Return the (x, y) coordinate for the center point of the cell that contains the specified text.  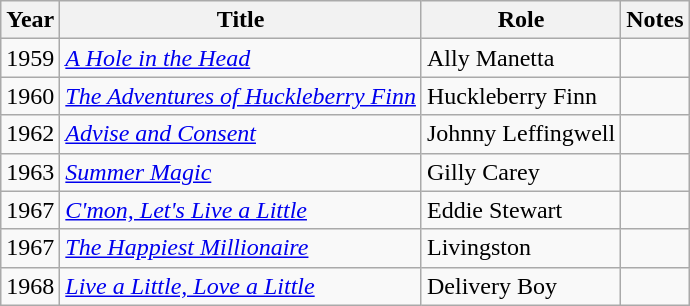
C'mon, Let's Live a Little (241, 210)
Year (30, 20)
Role (520, 20)
Delivery Boy (520, 286)
Livingston (520, 248)
Huckleberry Finn (520, 96)
Live a Little, Love a Little (241, 286)
1959 (30, 58)
Notes (655, 20)
1962 (30, 134)
1968 (30, 286)
1960 (30, 96)
Summer Magic (241, 172)
A Hole in the Head (241, 58)
Johnny Leffingwell (520, 134)
1963 (30, 172)
Title (241, 20)
Eddie Stewart (520, 210)
Advise and Consent (241, 134)
Ally Manetta (520, 58)
The Adventures of Huckleberry Finn (241, 96)
Gilly Carey (520, 172)
The Happiest Millionaire (241, 248)
